Detect which cell encompasses the target text, then output its (x, y) center coordinate. 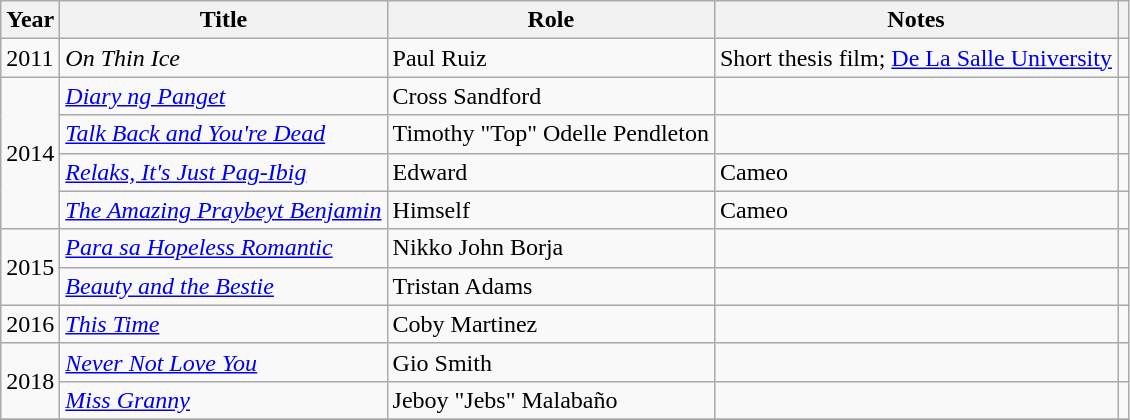
Diary ng Panget (224, 96)
2016 (30, 324)
Coby Martinez (550, 324)
Notes (916, 20)
Jeboy "Jebs" Malabaño (550, 400)
This Time (224, 324)
2014 (30, 153)
Paul Ruiz (550, 58)
Tristan Adams (550, 286)
Gio Smith (550, 362)
Miss Granny (224, 400)
Never Not Love You (224, 362)
The Amazing Praybeyt Benjamin (224, 210)
Beauty and the Bestie (224, 286)
Role (550, 20)
Short thesis film; De La Salle University (916, 58)
On Thin Ice (224, 58)
Timothy "Top" Odelle Pendleton (550, 134)
Year (30, 20)
Relaks, It's Just Pag-Ibig (224, 172)
Talk Back and You're Dead (224, 134)
2015 (30, 267)
Himself (550, 210)
Nikko John Borja (550, 248)
Para sa Hopeless Romantic (224, 248)
Title (224, 20)
2018 (30, 381)
Cross Sandford (550, 96)
Edward (550, 172)
2011 (30, 58)
